Output the (X, Y) coordinate of the center of the cell containing the given text.  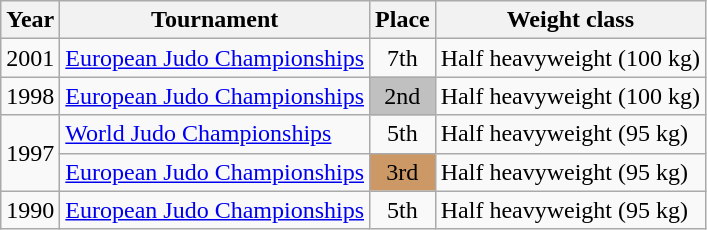
1990 (30, 210)
Tournament (215, 20)
Weight class (570, 20)
1998 (30, 96)
3rd (403, 172)
7th (403, 58)
2001 (30, 58)
1997 (30, 153)
Place (403, 20)
World Judo Championships (215, 134)
2nd (403, 96)
Year (30, 20)
